Find where the given text appears and provide that cell's center as [X, Y] coordinate. 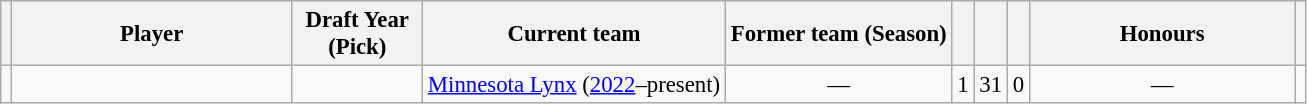
Former team (Season) [838, 34]
0 [1018, 85]
Honours [1162, 34]
Minnesota Lynx (2022–present) [574, 85]
31 [990, 85]
1 [963, 85]
Player [152, 34]
Current team [574, 34]
Draft Year (Pick) [358, 34]
